For the text-containing cell, return its midpoint in (X, Y) coordinate format. 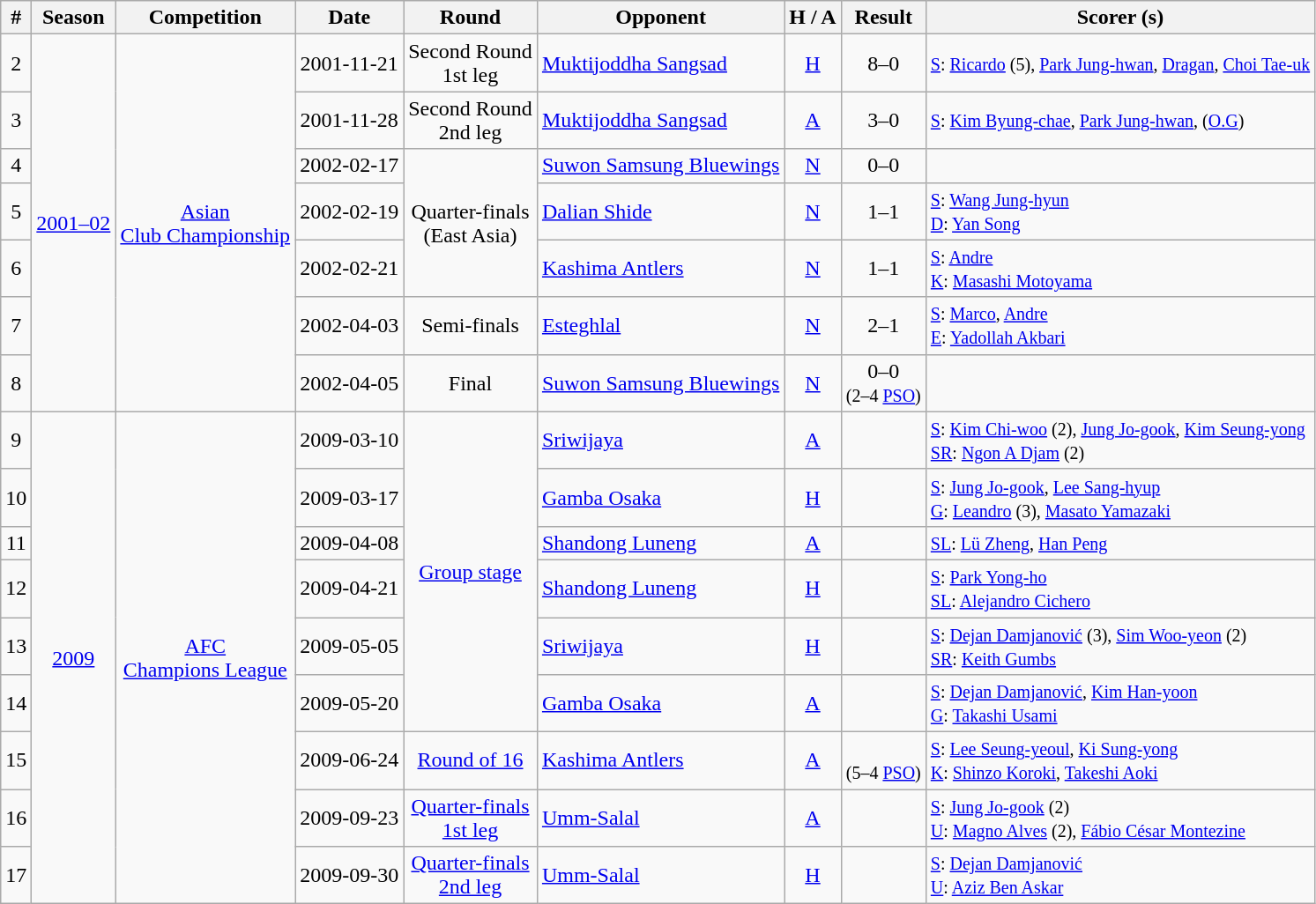
Quarter-finals(East Asia) (471, 223)
2002-04-03 (349, 326)
11 (16, 543)
0–0 (883, 166)
15 (16, 761)
2002-02-19 (349, 211)
Date (349, 18)
2–1 (883, 326)
Second Round1st leg (471, 63)
S: AndreK: Masashi Motoyama (1119, 268)
2009-04-21 (349, 589)
2009-03-17 (349, 497)
Semi-finals (471, 326)
2009-06-24 (349, 761)
6 (16, 268)
Result (883, 18)
2002-02-21 (349, 268)
S: Dejan Damjanović, Kim Han-yoonG: Takashi Usami (1119, 703)
13 (16, 645)
Second Round2nd leg (471, 120)
S: Ricardo (5), Park Jung-hwan, Dragan, Choi Tae-uk (1119, 63)
Esteghlal (660, 326)
Final (471, 382)
Season (74, 18)
AsianClub Championship (205, 223)
2009-05-05 (349, 645)
S: Wang Jung-hyunD: Yan Song (1119, 211)
2009-09-30 (349, 876)
Group stage (471, 571)
S: Kim Chi-woo (2), Jung Jo-gook, Kim Seung-yongSR: Ngon A Djam (2) (1119, 441)
Opponent (660, 18)
8 (16, 382)
2001-11-28 (349, 120)
S: Lee Seung-yeoul, Ki Sung-yongK: Shinzo Koroki, Takeshi Aoki (1119, 761)
S: Kim Byung-chae, Park Jung-hwan, (O.G) (1119, 120)
17 (16, 876)
Dalian Shide (660, 211)
3–0 (883, 120)
3 (16, 120)
7 (16, 326)
S: Jung Jo-gook, Lee Sang-hyupG: Leandro (3), Masato Yamazaki (1119, 497)
8–0 (883, 63)
H / A (813, 18)
2009-05-20 (349, 703)
2001-11-21 (349, 63)
0–0 (2–4 PSO) (883, 382)
AFCChampions League (205, 657)
SL: Lü Zheng, Han Peng (1119, 543)
Round (471, 18)
Scorer (s) (1119, 18)
# (16, 18)
(5–4 PSO) (883, 761)
5 (16, 211)
2002-02-17 (349, 166)
Round of 16 (471, 761)
Quarter-finals2nd leg (471, 876)
S: Dejan Damjanović (3), Sim Woo-yeon (2) SR: Keith Gumbs (1119, 645)
2009-09-23 (349, 818)
2009-03-10 (349, 441)
4 (16, 166)
10 (16, 497)
2 (16, 63)
Competition (205, 18)
S: Park Yong-hoSL: Alejandro Cichero (1119, 589)
2001–02 (74, 223)
12 (16, 589)
S: Jung Jo-gook (2)U: Magno Alves (2), Fábio César Montezine (1119, 818)
2002-04-05 (349, 382)
Quarter-finals1st leg (471, 818)
2009 (74, 657)
S: Marco, AndreE: Yadollah Akbari (1119, 326)
S: Dejan DamjanovićU: Aziz Ben Askar (1119, 876)
16 (16, 818)
9 (16, 441)
14 (16, 703)
2009-04-08 (349, 543)
